Determine the [x, y] coordinate at the center of the cell enclosing the given text.  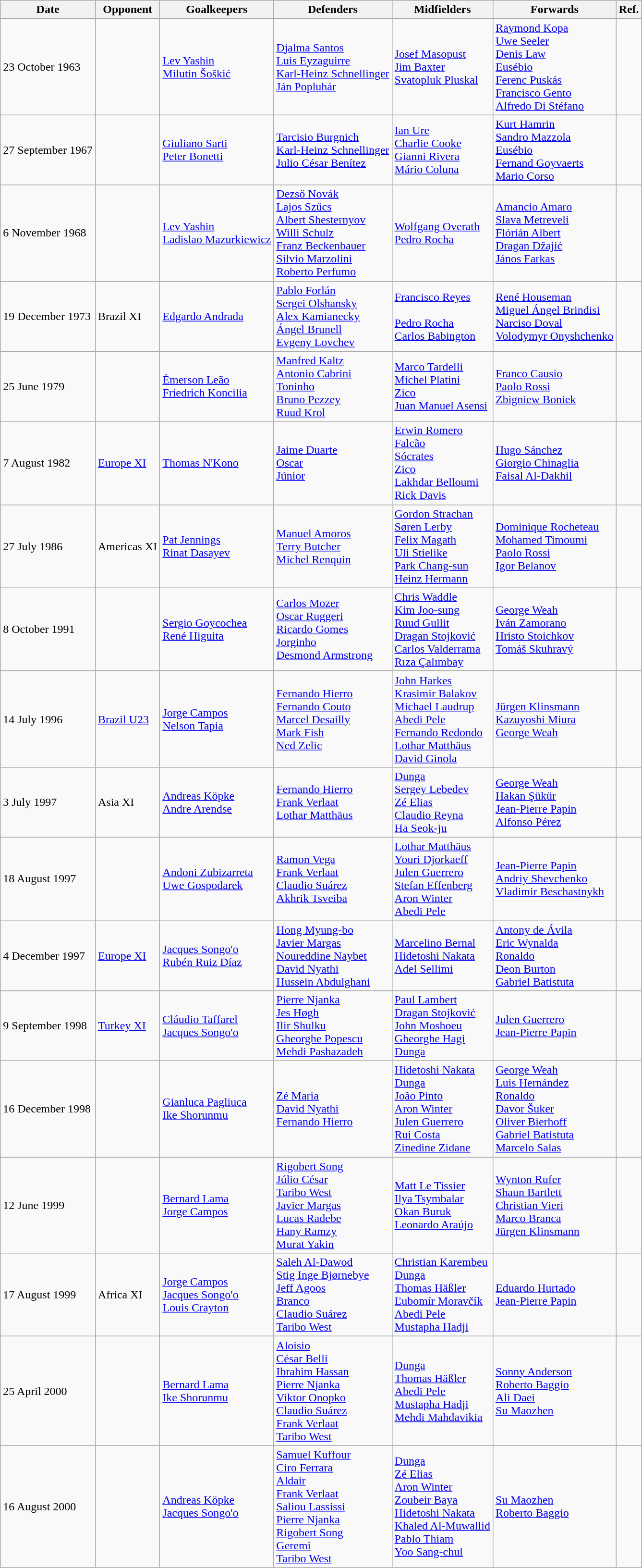
George Weah Luis Hernández Ronaldo Davor Šuker Oliver Bierhoff Gabriel Batistuta Marcelo Salas [554, 1109]
Hong Myung-bo Javier Margas Noureddine Naybet David Nyathi Hussein Abdulghani [333, 956]
Jean-Pierre Papin Andriy Shevchenko Vladimir Beschastnykh [554, 878]
Sergio Goycochea René Higuita [217, 630]
Midfielders [442, 10]
23 October 1963 [48, 67]
Brazil XI [127, 316]
Rigobert Song Júlio César Taribo West Javier Margas Lucas Radebe Hany Ramzy Murat Yakin [333, 1205]
Dezső Novák Lajos Szűcs Albert Shesternyov Willi Schulz Franz Beckenbauer Silvio Marzolini Roberto Perfumo [333, 233]
Fernando Hierro Frank Verlaat Lothar Matthäus [333, 802]
Lev Yashin Milutin Šoškić [217, 67]
Chris Waddle Kim Joo-sung Ruud Gullit Dragan Stojković Carlos Valderrama Rıza Çalımbay [442, 630]
Hidetoshi Nakata Dunga João Pinto Aron Winter Julen Guerrero Rui Costa Zinedine Zidane [442, 1109]
Franco Causio Paolo Rossi Zbigniew Boniek [554, 386]
Thomas N'Kono [217, 463]
Wolfgang Overath Pedro Rocha [442, 233]
Bernard Lama Jorge Campos [217, 1205]
Sonny Anderson Roberto Baggio Ali Daei Su Maozhen [554, 1391]
18 August 1997 [48, 878]
Jorge Campos Nelson Tapia [217, 719]
Asia XI [127, 802]
Dunga Sergey Lebedev Zé Elias Claudio Reyna Ha Seok-ju [442, 802]
14 July 1996 [48, 719]
Giuliano Sarti Peter Bonetti [217, 150]
27 September 1967 [48, 150]
Tarcisio Burgnich Karl-Heinz Schnellinger Julio César Benítez [333, 150]
Carlos Mozer Oscar Ruggeri Ricardo Gomes Jorginho Desmond Armstrong [333, 630]
Goalkeepers [217, 10]
Lothar Matthäus Youri Djorkaeff Julen Guerrero Stefan Effenberg Aron Winter Abedi Pele [442, 878]
Émerson Leão Friedrich Koncilia [217, 386]
Brazil U23 [127, 719]
Cláudio Taffarel Jacques Songo'o [217, 1026]
Kurt Hamrin Sandro Mazzola Eusébio Fernand Goyvaerts Mario Corso [554, 150]
Lev Yashin Ladislao Mazurkiewicz [217, 233]
Edgardo Andrada [217, 316]
Forwards [554, 10]
Jaime Duarte Oscar Júnior [333, 463]
Jorge Campos Jacques Songo'o Louis Crayton [217, 1295]
Samuel Kuffour Ciro Ferrara Aldair Frank Verlaat Saliou Lassissi Pierre Njanka Rigobert Song Geremi Taribo West [333, 1506]
Eduardo Hurtado Jean-Pierre Papin [554, 1295]
Raymond Kopa Uwe Seeler Denis Law Eusébio Ferenc Puskás Francisco Gento Alfredo Di Stéfano [554, 67]
Manfred Kaltz Antonio Cabrini Toninho Bruno Pezzey Ruud Krol [333, 386]
Ramon Vega Frank Verlaat Claudio Suárez Akhrik Tsveiba [333, 878]
Francisco Reyes Pedro Rocha Carlos Babington [442, 316]
16 December 1998 [48, 1109]
Aloisio César Belli Ibrahim Hassan Pierre Njanka Viktor Onopko Claudio Suárez Frank Verlaat Taribo West [333, 1391]
Opponent [127, 10]
Amancio Amaro Slava Metreveli Flórián Albert Dragan Džajić János Farkas [554, 233]
Josef Masopust Jim Baxter Svatopluk Pluskal [442, 67]
Andoni Zubizarreta Uwe Gospodarek [217, 878]
12 June 1999 [48, 1205]
Pat Jennings Rinat Dasayev [217, 546]
Dunga Thomas Häßler Abedi Pele Mustapha Hadji Mehdi Mahdavikia [442, 1391]
Andreas Köpke Jacques Songo'o [217, 1506]
Su Maozhen Roberto Baggio [554, 1506]
8 October 1991 [48, 630]
Christian Karembeu Dunga Thomas Häßler Ľubomír Moravčík Abedi Pele Mustapha Hadji [442, 1295]
6 November 1968 [48, 233]
27 July 1986 [48, 546]
Manuel Amoros Terry Butcher Michel Renquin [333, 546]
Turkey XI [127, 1026]
Africa XI [127, 1295]
Julen Guerrero Jean-Pierre Papin [554, 1026]
Pierre Njanka Jes Høgh Ilir Shulku Gheorghe Popescu Mehdi Pashazadeh [333, 1026]
Americas XI [127, 546]
Paul Lambert Dragan Stojković John Moshoeu Gheorghe Hagi Dunga [442, 1026]
Hugo Sánchez Giorgio Chinaglia Faisal Al-Dakhil [554, 463]
17 August 1999 [48, 1295]
Erwin Romero Falcão Sócrates Zico Lakhdar Belloumi Rick Davis [442, 463]
Dominique Rocheteau Mohamed Timoumi Paolo Rossi Igor Belanov [554, 546]
16 August 2000 [48, 1506]
Gianluca Pagliuca Ike Shorunmu [217, 1109]
Gordon Strachan Søren Lerby Felix Magath Uli Stielike Park Chang-sun Heinz Hermann [442, 546]
Antony de Ávila Eric Wynalda Ronaldo Deon Burton Gabriel Batistuta [554, 956]
19 December 1973 [48, 316]
George Weah Iván Zamorano Hristo Stoichkov Tomáš Skuhravý [554, 630]
Saleh Al-Dawod Stig Inge Bjørnebye Jeff Agoos Branco Claudio Suárez Taribo West [333, 1295]
Marco Tardelli Michel Platini Zico Juan Manuel Asensi [442, 386]
Matt Le Tissier Ilya Tsymbalar Okan Buruk Leonardo Araújo [442, 1205]
Pablo Forlán Sergei Olshansky Alex Kamianecky Ángel Brunell Evgeny Lovchev [333, 316]
Ref. [629, 10]
George Weah Hakan Şükür Jean-Pierre Papin Alfonso Pérez [554, 802]
25 April 2000 [48, 1391]
Marcelino Bernal Hidetoshi Nakata Adel Sellimi [442, 956]
3 July 1997 [48, 802]
René Houseman Miguel Ángel Brindisi Narciso Doval Volodymyr Onyshchenko [554, 316]
Jacques Songo'o Rubén Ruiz Díaz [217, 956]
7 August 1982 [48, 463]
Wynton Rufer Shaun Bartlett Christian Vieri Marco Branca Jürgen Klinsmann [554, 1205]
25 June 1979 [48, 386]
Date [48, 10]
John Harkes Krasimir Balakov Michael Laudrup Abedi Pele Fernando Redondo Lothar Matthäus David Ginola [442, 719]
9 September 1998 [48, 1026]
Andreas Köpke Andre Arendse [217, 802]
Ian Ure Charlie Cooke Gianni Rivera Mário Coluna [442, 150]
Bernard Lama Ike Shorunmu [217, 1391]
Dunga Zé Elias Aron Winter Zoubeir Baya Hidetoshi Nakata Khaled Al-Muwallid Pablo Thiam Yoo Sang-chul [442, 1506]
4 December 1997 [48, 956]
Zé Maria David Nyathi Fernando Hierro [333, 1109]
Fernando Hierro Fernando Couto Marcel Desailly Mark Fish Ned Zelic [333, 719]
Djalma Santos Luis Eyzaguirre Karl-Heinz Schnellinger Ján Popluhár [333, 67]
Jürgen Klinsmann Kazuyoshi Miura George Weah [554, 719]
Defenders [333, 10]
